Search for the cell housing the specified text and yield its (x, y) center coordinate. 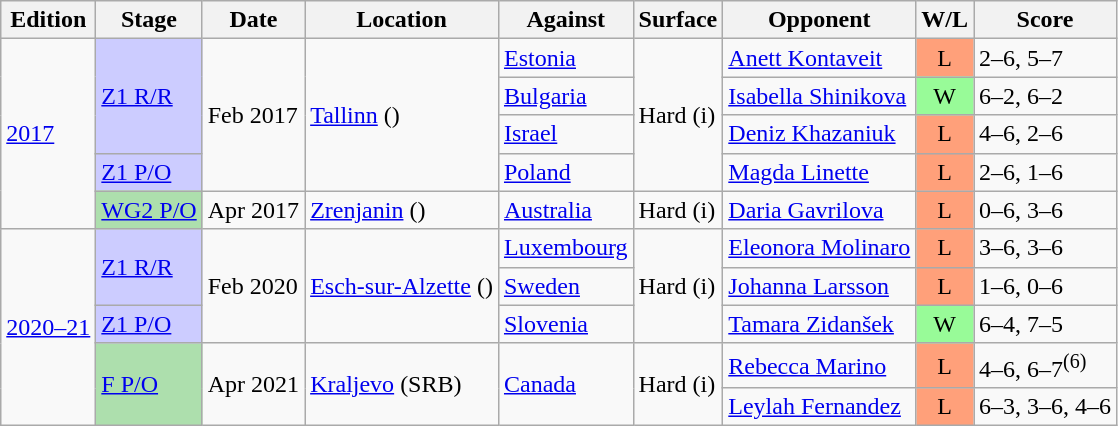
Daria Gavrilova (820, 210)
4–6, 2–6 (1046, 134)
WG2 P/O (149, 210)
6–3, 3–6, 4–6 (1046, 407)
Sweden (566, 286)
2017 (48, 134)
2020–21 (48, 328)
Rebecca Marino (820, 366)
Israel (566, 134)
Score (1046, 20)
Luxembourg (566, 248)
1–6, 0–6 (1046, 286)
2–6, 1–6 (1046, 172)
Johanna Larsson (820, 286)
Kraljevo (SRB) (402, 384)
F P/O (149, 384)
W/L (945, 20)
4–6, 6–7(6) (1046, 366)
Feb 2017 (253, 115)
Anett Kontaveit (820, 58)
6–2, 6–2 (1046, 96)
2–6, 5–7 (1046, 58)
Magda Linette (820, 172)
Stage (149, 20)
Feb 2020 (253, 286)
Eleonora Molinaro (820, 248)
Tamara Zidanšek (820, 324)
Esch-sur-Alzette () (402, 286)
Surface (678, 20)
Australia (566, 210)
0–6, 3–6 (1046, 210)
Edition (48, 20)
Slovenia (566, 324)
Bulgaria (566, 96)
Isabella Shinikova (820, 96)
Location (402, 20)
Tallinn () (402, 115)
Leylah Fernandez (820, 407)
Estonia (566, 58)
Apr 2017 (253, 210)
Zrenjanin () (402, 210)
Canada (566, 384)
Date (253, 20)
Poland (566, 172)
Apr 2021 (253, 384)
3–6, 3–6 (1046, 248)
Opponent (820, 20)
Deniz Khazaniuk (820, 134)
Against (566, 20)
6–4, 7–5 (1046, 324)
